Return the [X, Y] coordinate for the center point of the cell that contains the specified text.  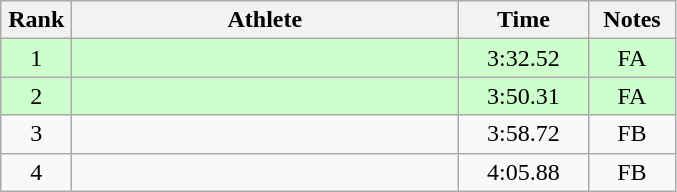
Rank [36, 20]
2 [36, 96]
3:50.31 [524, 96]
3 [36, 134]
Athlete [265, 20]
3:32.52 [524, 58]
Time [524, 20]
4:05.88 [524, 172]
Notes [632, 20]
3:58.72 [524, 134]
4 [36, 172]
1 [36, 58]
